Return (x, y) of the center of cell containing provided text 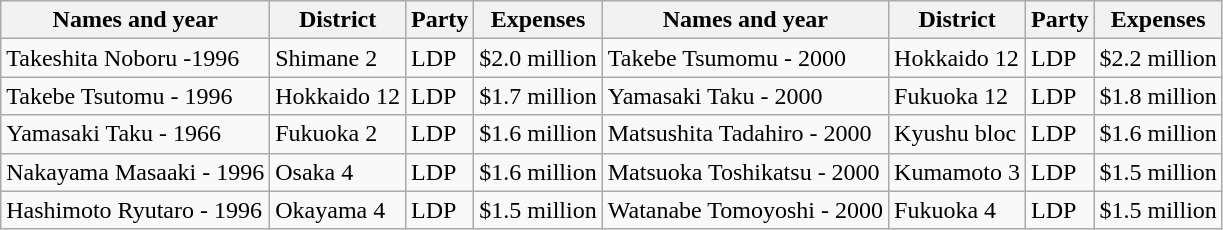
$1.8 million (1158, 96)
Yamasaki Taku - 2000 (745, 96)
Osaka 4 (338, 172)
Shimane 2 (338, 58)
$1.7 million (538, 96)
Matsushita Tadahiro - 2000 (745, 134)
Fukuoka 2 (338, 134)
Fukuoka 4 (958, 210)
$2.2 million (1158, 58)
Nakayama Masaaki - 1996 (136, 172)
Matsuoka Toshikatsu - 2000 (745, 172)
Fukuoka 12 (958, 96)
Kumamoto 3 (958, 172)
Watanabe Tomoyoshi - 2000 (745, 210)
Yamasaki Taku - 1966 (136, 134)
Takeshita Noboru -1996 (136, 58)
Kyushu bloc (958, 134)
Takebe Tsutomu - 1996 (136, 96)
Okayama 4 (338, 210)
Hashimoto Ryutaro - 1996 (136, 210)
Takebe Tsumomu - 2000 (745, 58)
$2.0 million (538, 58)
